Search for the cell housing the specified text and yield its [X, Y] center coordinate. 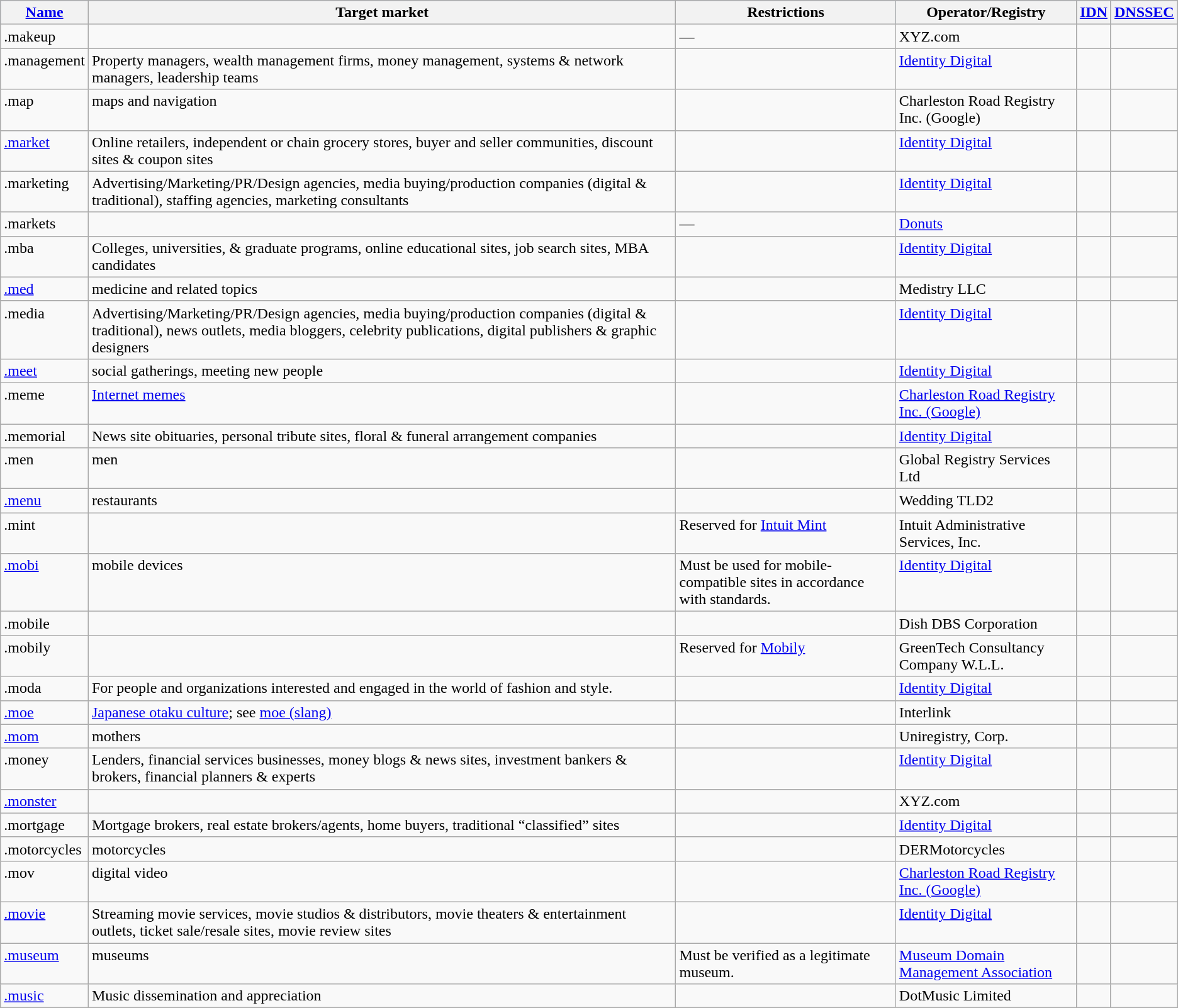
Lenders, financial services businesses, money blogs & news sites, investment bankers & brokers, financial planners & experts [381, 769]
.money [45, 769]
.meet [45, 371]
mothers [381, 736]
GreenTech Consultancy Company W.L.L. [985, 656]
.market [45, 151]
men [381, 468]
.monster [45, 801]
.moe [45, 712]
digital video [381, 881]
Operator/Registry [985, 13]
.motorcycles [45, 849]
Donuts [985, 224]
Property managers, wealth management firms, money management, systems & network managers, leadership teams [381, 69]
.mov [45, 881]
DERMotorcycles [985, 849]
DotMusic Limited [985, 996]
.music [45, 996]
.media [45, 330]
Advertising/Marketing/PR/Design agencies, media buying/production companies (digital & traditional), staffing agencies, marketing consultants [381, 191]
.markets [45, 224]
.management [45, 69]
Must be used for mobile-compatible sites in accordance with standards. [785, 583]
.mortgage [45, 825]
maps and navigation [381, 109]
Wedding TLD2 [985, 501]
.med [45, 289]
.mobily [45, 656]
Dish DBS Corporation [985, 624]
.map [45, 109]
Japanese otaku culture; see moe (slang) [381, 712]
Global Registry Services Ltd [985, 468]
News site obituaries, personal tribute sites, floral & funeral arrangement companies [381, 436]
.moda [45, 688]
.museum [45, 963]
IDN [1094, 13]
Mortgage brokers, real estate brokers/agents, home buyers, traditional “classified” sites [381, 825]
Restrictions [785, 13]
Music dissemination and appreciation [381, 996]
Museum Domain Management Association [985, 963]
.makeup [45, 36]
museums [381, 963]
Colleges, universities, & graduate programs, online educational sites, job search sites, MBA candidates [381, 257]
.menu [45, 501]
.memorial [45, 436]
motorcycles [381, 849]
restaurants [381, 501]
Intuit Administrative Services, Inc. [985, 534]
social gatherings, meeting new people [381, 371]
.meme [45, 403]
.movie [45, 922]
Online retailers, independent or chain grocery stores, buyer and seller communities, discount sites & coupon sites [381, 151]
Interlink [985, 712]
Reserved for Intuit Mint [785, 534]
Internet memes [381, 403]
.men [45, 468]
.mba [45, 257]
.mint [45, 534]
.marketing [45, 191]
medicine and related topics [381, 289]
Name [45, 13]
Medistry LLC [985, 289]
.mom [45, 736]
Streaming movie services, movie studios & distributors, movie theaters & entertainment outlets, ticket sale/resale sites, movie review sites [381, 922]
Uniregistry, Corp. [985, 736]
.mobi [45, 583]
Must be verified as a legitimate museum. [785, 963]
DNSSEC [1144, 13]
For people and organizations interested and engaged in the world of fashion and style. [381, 688]
mobile devices [381, 583]
Target market [381, 13]
.mobile [45, 624]
Reserved for Mobily [785, 656]
